Locate the cell with the specified text and output its [x, y] center coordinate. 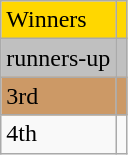
runners-up [58, 58]
3rd [58, 96]
Winners [58, 20]
4th [58, 134]
